Provide the (X, Y) coordinate of the cell's center where the given text is located.  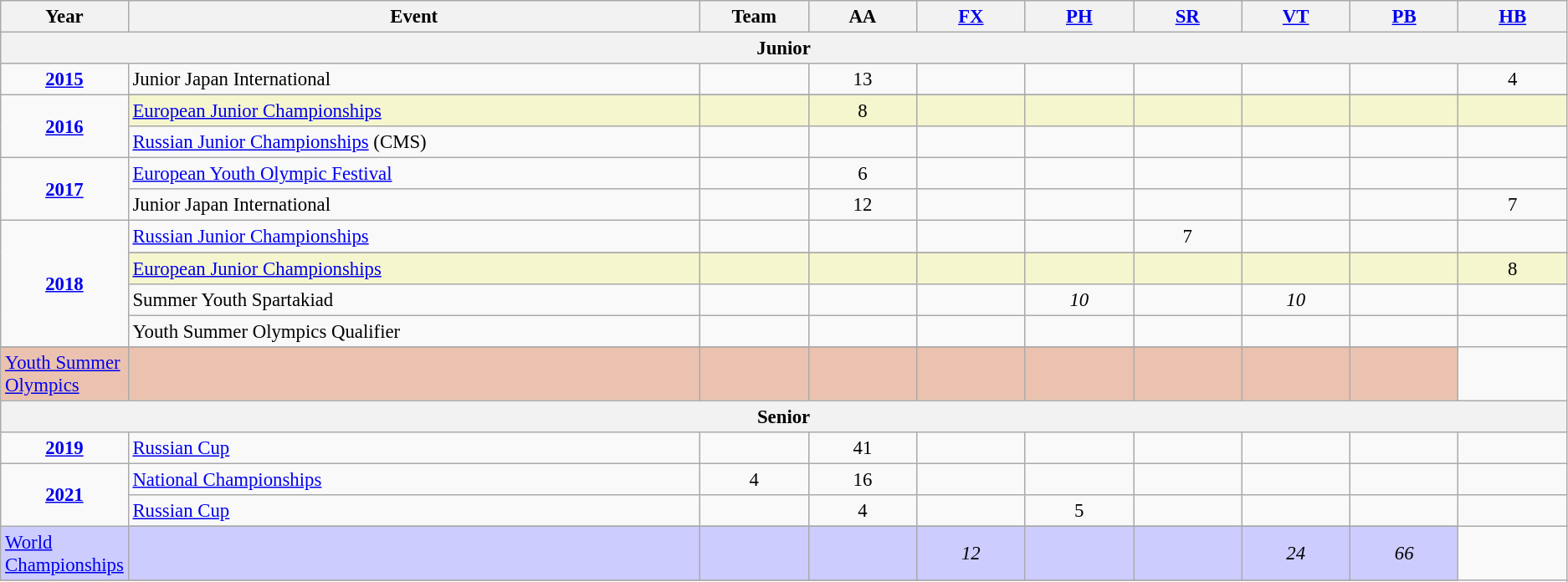
24 (1295, 554)
41 (862, 448)
2018 (64, 283)
Russian Junior Championships (413, 237)
6 (862, 174)
PB (1404, 17)
2015 (64, 79)
World Championships (64, 554)
16 (862, 479)
5 (1079, 511)
Russian Junior Championships (CMS) (413, 142)
FX (971, 17)
2021 (64, 495)
Year (64, 17)
Junior (784, 48)
HB (1513, 17)
Youth Summer Olympics Qualifier (413, 331)
2016 (64, 127)
VT (1295, 17)
Event (413, 17)
Team (754, 17)
National Championships (413, 479)
2017 (64, 189)
2019 (64, 448)
SR (1188, 17)
European Youth Olympic Festival (413, 174)
PH (1079, 17)
Youth Summer Olympics (64, 373)
66 (1404, 554)
Summer Youth Spartakiad (413, 299)
Senior (784, 416)
AA (862, 17)
13 (862, 79)
